Capture the cell that displays the provided text and extract its (X, Y) central coordinate. 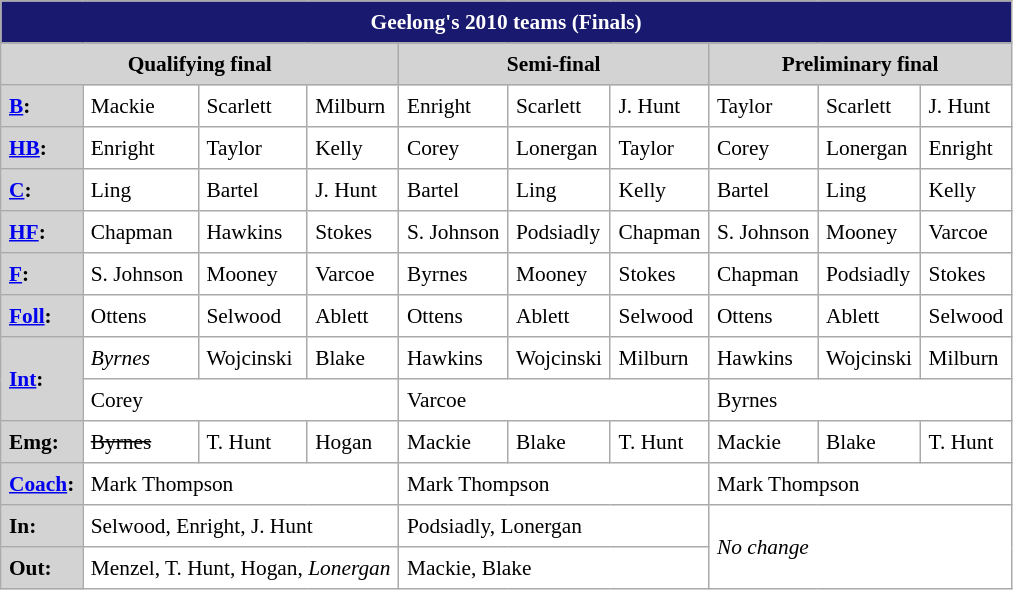
Preliminary final (860, 64)
Mackie, Blake (554, 568)
Emg: (42, 442)
Hogan (353, 442)
Menzel, T. Hunt, Hogan, Lonergan (240, 568)
Coach: (42, 484)
No change (860, 547)
C: (42, 190)
Geelong's 2010 teams (Finals) (506, 22)
In: (42, 526)
HF: (42, 232)
Selwood, Enright, J. Hunt (240, 526)
Foll: (42, 316)
F: (42, 274)
Int: (42, 379)
HB: (42, 148)
Out: (42, 568)
Semi-final (554, 64)
B: (42, 106)
Qualifying final (200, 64)
Podsiadly, Lonergan (554, 526)
